Locate the cell with the specified text and output its [x, y] center coordinate. 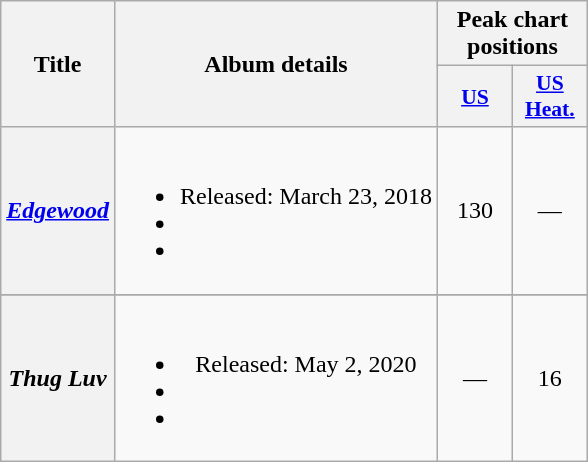
Released: May 2, 2020 [276, 378]
16 [550, 378]
Title [58, 64]
Released: March 23, 2018 [276, 210]
Edgewood [58, 210]
130 [474, 210]
Thug Luv [58, 378]
Peak chart positions [512, 34]
US [474, 96]
Album details [276, 64]
USHeat. [550, 96]
